Pinpoint the cell where the given text exists, returning its [X, Y] midpoint coordinate. 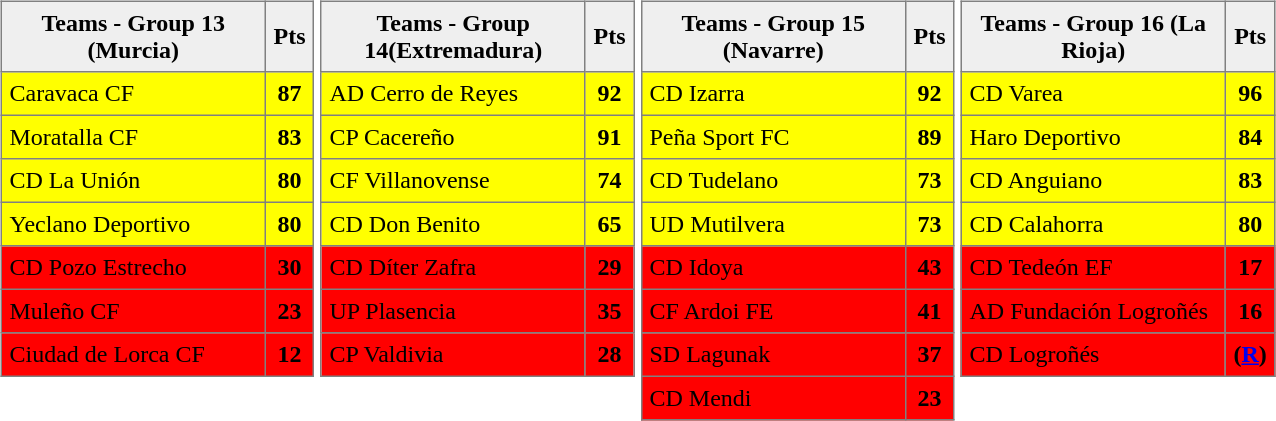
AD Cerro de Reyes [453, 94]
17 [1250, 268]
CD Logroñés [1093, 355]
UP Plasencia [453, 311]
16 [1250, 311]
CD Mendi [773, 398]
Peña Sport FC [773, 137]
CF Villanovense [453, 181]
Teams - Group 14(Extremadura) [453, 36]
30 [289, 268]
43 [929, 268]
29 [609, 268]
CD Calahorra [1093, 224]
CP Valdivia [453, 355]
CD Idoya [773, 268]
CF Ardoi FE [773, 311]
41 [929, 311]
Teams - Group 16 (La Rioja) [1093, 36]
89 [929, 137]
SD Lagunak [773, 355]
CD Díter Zafra [453, 268]
96 [1250, 94]
84 [1250, 137]
Teams - Group 15 (Navarre) [773, 36]
CD La Unión [133, 181]
(R) [1250, 355]
65 [609, 224]
CD Anguiano [1093, 181]
74 [609, 181]
CP Cacereño [453, 137]
UD Mutilvera [773, 224]
CD Izarra [773, 94]
CD Pozo Estrecho [133, 268]
12 [289, 355]
Muleño CF [133, 311]
CD Tedeón EF [1093, 268]
Yeclano Deportivo [133, 224]
28 [609, 355]
Moratalla CF [133, 137]
CD Varea [1093, 94]
AD Fundación Logroñés [1093, 311]
Haro Deportivo [1093, 137]
35 [609, 311]
37 [929, 355]
87 [289, 94]
CD Don Benito [453, 224]
Ciudad de Lorca CF [133, 355]
Caravaca CF [133, 94]
Teams - Group 13 (Murcia) [133, 36]
91 [609, 137]
CD Tudelano [773, 181]
